Provide the [x, y] coordinate of the cell's center where the given text is located.  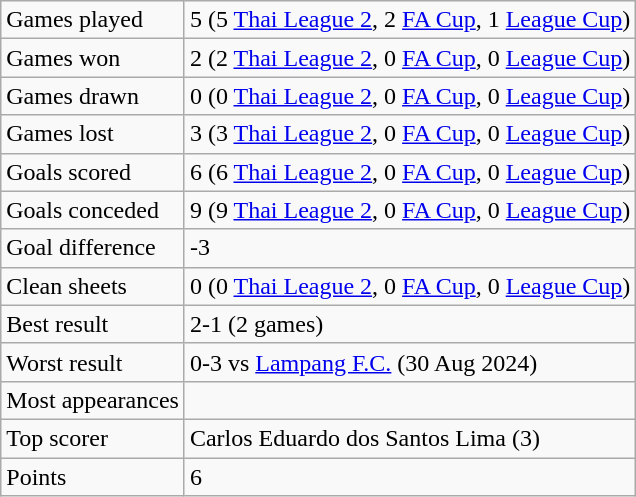
Points [93, 477]
Goals scored [93, 172]
2-1 (2 games) [410, 324]
3 (3 Thai League 2, 0 FA Cup, 0 League Cup) [410, 134]
-3 [410, 248]
Goal difference [93, 248]
2 (2 Thai League 2, 0 FA Cup, 0 League Cup) [410, 58]
6 [410, 477]
Best result [93, 324]
Worst result [93, 362]
Games played [93, 20]
Goals conceded [93, 210]
Games drawn [93, 96]
0-3 vs Lampang F.C. (30 Aug 2024) [410, 362]
Carlos Eduardo dos Santos Lima (3) [410, 438]
6 (6 Thai League 2, 0 FA Cup, 0 League Cup) [410, 172]
Games lost [93, 134]
5 (5 Thai League 2, 2 FA Cup, 1 League Cup) [410, 20]
Clean sheets [93, 286]
Games won [93, 58]
Top scorer [93, 438]
9 (9 Thai League 2, 0 FA Cup, 0 League Cup) [410, 210]
Most appearances [93, 400]
